Pinpoint the cell where the given text exists, returning its [x, y] midpoint coordinate. 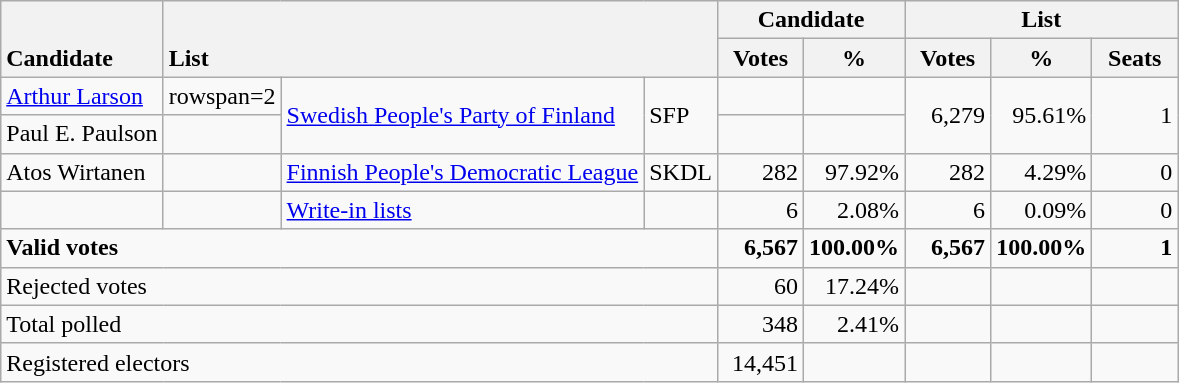
4.29% [1042, 172]
Total polled [360, 324]
0.09% [1042, 210]
2.41% [854, 324]
97.92% [854, 172]
Atos Wirtanen [82, 172]
Seats [1135, 58]
Paul E. Paulson [82, 134]
95.61% [1042, 115]
Finnish People's Democratic League [462, 172]
Registered electors [360, 362]
Write-in lists [462, 210]
14,451 [760, 362]
Arthur Larson [82, 96]
SFP [681, 115]
2.08% [854, 210]
6,279 [948, 115]
Valid votes [360, 248]
SKDL [681, 172]
17.24% [854, 286]
rowspan=2 [222, 96]
Swedish People's Party of Finland [462, 115]
348 [760, 324]
Rejected votes [360, 286]
60 [760, 286]
